Identify which cell holds the provided text, then report its [x, y] central coordinate. 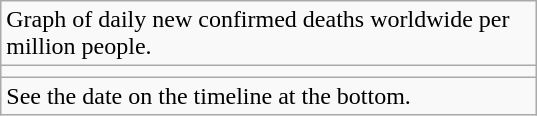
See the date on the timeline at the bottom. [269, 96]
Graph of daily new confirmed deaths worldwide per million people. [269, 34]
